Identify which cell holds the provided text, then report its (x, y) central coordinate. 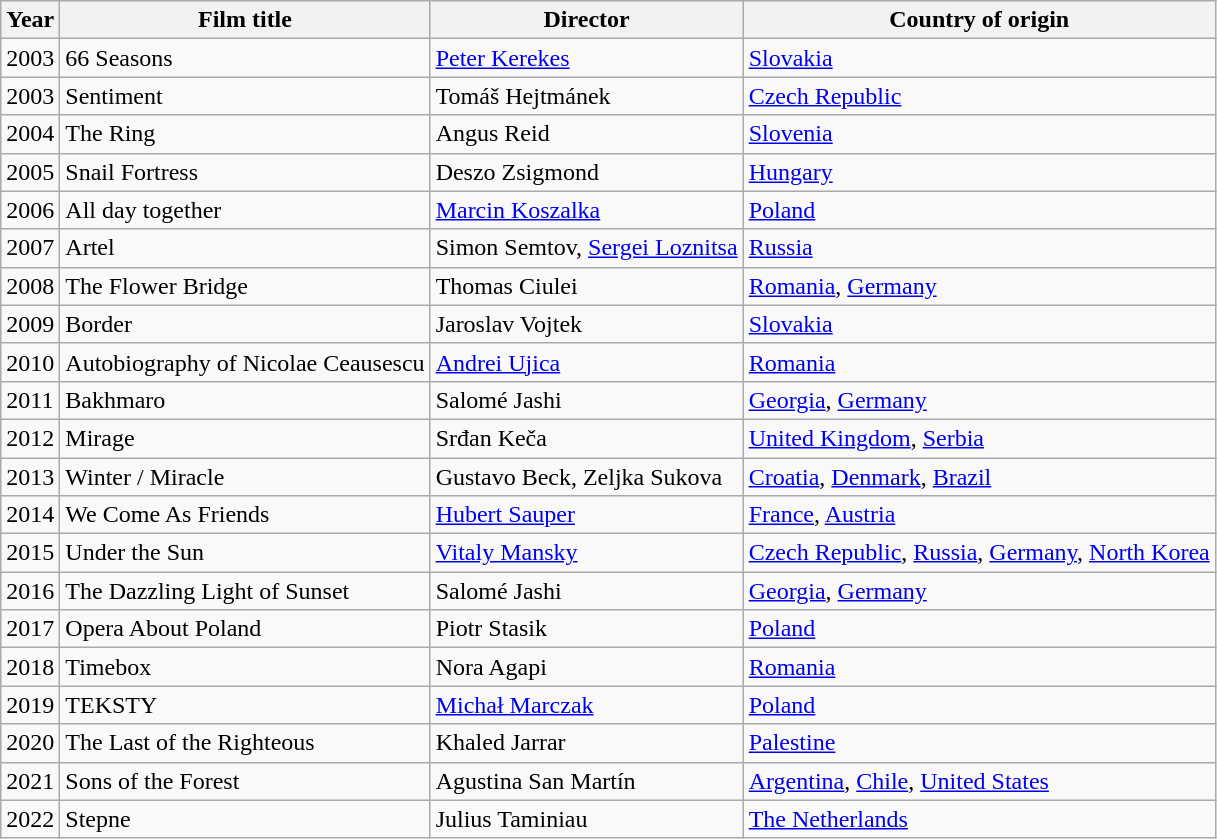
The Netherlands (979, 819)
Piotr Stasik (586, 629)
The Flower Bridge (245, 286)
Marcin Koszalka (586, 210)
Mirage (245, 438)
2008 (30, 286)
2018 (30, 667)
Winter / Miracle (245, 477)
Hungary (979, 172)
2017 (30, 629)
Autobiography of Nicolae Ceausescu (245, 362)
2013 (30, 477)
Year (30, 20)
Peter Kerekes (586, 58)
Gustavo Beck, Zeljka Sukova (586, 477)
Timebox (245, 667)
We Come As Friends (245, 515)
Slovenia (979, 134)
2007 (30, 248)
All day together (245, 210)
Vitaly Mansky (586, 553)
France, Austria (979, 515)
2021 (30, 781)
Khaled Jarrar (586, 743)
Border (245, 324)
Stepne (245, 819)
The Dazzling Light of Sunset (245, 591)
Country of origin (979, 20)
Thomas Ciulei (586, 286)
2004 (30, 134)
Film title (245, 20)
2010 (30, 362)
2011 (30, 400)
Under the Sun (245, 553)
2012 (30, 438)
2020 (30, 743)
Sentiment (245, 96)
Michał Marczak (586, 705)
The Last of the Righteous (245, 743)
Artel (245, 248)
2014 (30, 515)
2009 (30, 324)
2015 (30, 553)
Opera About Poland (245, 629)
The Ring (245, 134)
Tomáš Hejtmánek (586, 96)
Andrei Ujica (586, 362)
66 Seasons (245, 58)
Croatia, Denmark, Brazil (979, 477)
2016 (30, 591)
2022 (30, 819)
Sons of the Forest (245, 781)
United Kingdom, Serbia (979, 438)
Director (586, 20)
Hubert Sauper (586, 515)
2006 (30, 210)
Deszo Zsigmond (586, 172)
Argentina, Chile, United States (979, 781)
Snail Fortress (245, 172)
Czech Republic, Russia, Germany, North Korea (979, 553)
Srđan Keča (586, 438)
Jaroslav Vojtek (586, 324)
Simon Semtov, Sergei Loznitsa (586, 248)
Czech Republic (979, 96)
Palestine (979, 743)
Julius Taminiau (586, 819)
Agustina San Martín (586, 781)
TEKSTY (245, 705)
Romania, Germany (979, 286)
Nora Agapi (586, 667)
Bakhmaro (245, 400)
Russia (979, 248)
2005 (30, 172)
Angus Reid (586, 134)
2019 (30, 705)
